Extract the (X, Y) coordinate from the center of the cell holding the provided text.  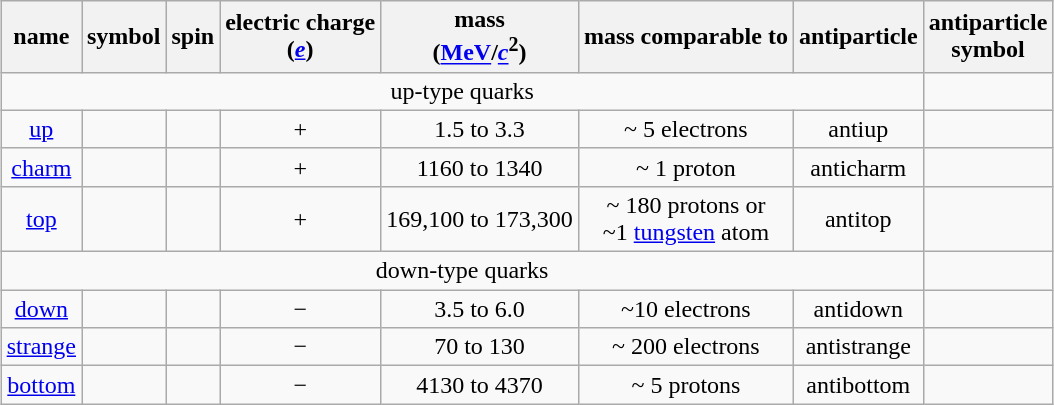
electric charge(e) (300, 37)
~10 electrons (686, 309)
strange (41, 347)
antiparticle (858, 37)
symbol (124, 37)
1160 to 1340 (480, 167)
3.5 to 6.0 (480, 309)
up (41, 129)
169,100 to 173,300 (480, 218)
antiup (858, 129)
charm (41, 167)
spin (193, 37)
antidown (858, 309)
antibottom (858, 385)
~ 1 proton (686, 167)
antiparticlesymbol (988, 37)
1.5 to 3.3 (480, 129)
mass comparable to (686, 37)
70 to 130 (480, 347)
down-type quarks (462, 271)
~ 5 protons (686, 385)
anticharm (858, 167)
antistrange (858, 347)
4130 to 4370 (480, 385)
mass(MeV/c2) (480, 37)
down (41, 309)
~ 5 electrons (686, 129)
bottom (41, 385)
top (41, 218)
~ 180 protons or~1 tungsten atom (686, 218)
name (41, 37)
up-type quarks (462, 91)
antitop (858, 218)
~ 200 electrons (686, 347)
